Identify which cell holds the provided text, then report its [x, y] central coordinate. 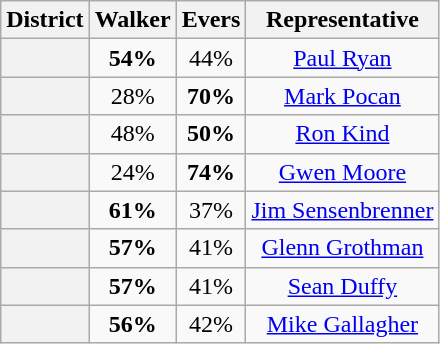
56% [132, 324]
28% [132, 96]
Representative [342, 20]
42% [211, 324]
Glenn Grothman [342, 248]
Paul Ryan [342, 58]
Sean Duffy [342, 286]
Mark Pocan [342, 96]
70% [211, 96]
37% [211, 210]
Mike Gallagher [342, 324]
61% [132, 210]
74% [211, 172]
Gwen Moore [342, 172]
48% [132, 134]
50% [211, 134]
24% [132, 172]
Walker [132, 20]
54% [132, 58]
Evers [211, 20]
44% [211, 58]
Ron Kind [342, 134]
District [45, 20]
Jim Sensenbrenner [342, 210]
